Find where the given text appears and provide that cell's center as [X, Y] coordinate. 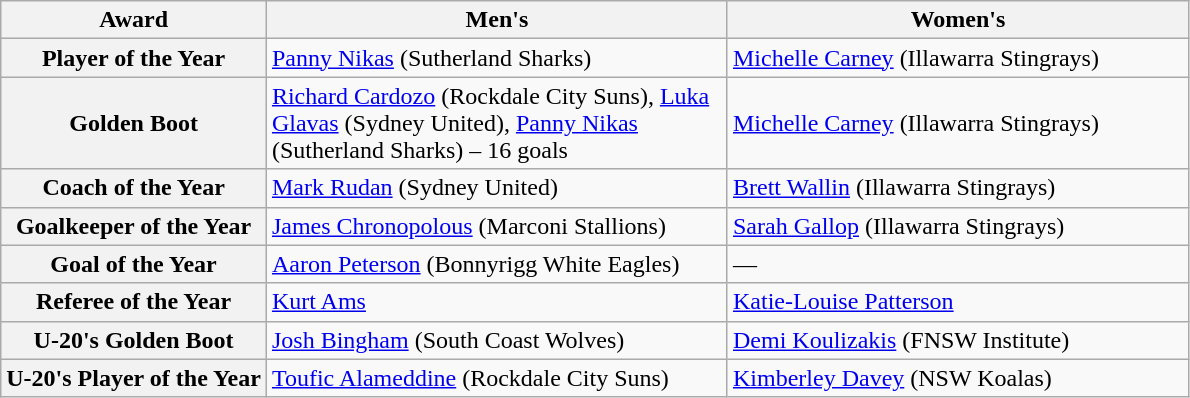
Josh Bingham (South Coast Wolves) [496, 340]
Panny Nikas (Sutherland Sharks) [496, 58]
Mark Rudan (Sydney United) [496, 188]
James Chronopolous (Marconi Stallions) [496, 226]
Award [134, 20]
Coach of the Year [134, 188]
Kimberley Davey (NSW Koalas) [958, 378]
U-20's Golden Boot [134, 340]
— [958, 264]
U-20's Player of the Year [134, 378]
Golden Boot [134, 123]
Goalkeeper of the Year [134, 226]
Women's [958, 20]
Men's [496, 20]
Referee of the Year [134, 302]
Aaron Peterson (Bonnyrigg White Eagles) [496, 264]
Katie-Louise Patterson [958, 302]
Player of the Year [134, 58]
Toufic Alameddine (Rockdale City Suns) [496, 378]
Demi Koulizakis (FNSW Institute) [958, 340]
Richard Cardozo (Rockdale City Suns), Luka Glavas (Sydney United), Panny Nikas (Sutherland Sharks) – 16 goals [496, 123]
Brett Wallin (Illawarra Stingrays) [958, 188]
Kurt Ams [496, 302]
Sarah Gallop (Illawarra Stingrays) [958, 226]
Goal of the Year [134, 264]
